Scan for the cell matching the given text and deliver its (x, y) coordinate at center. 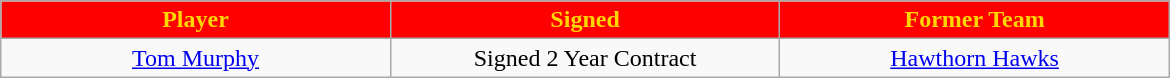
Signed (585, 20)
Former Team (975, 20)
Hawthorn Hawks (975, 58)
Tom Murphy (196, 58)
Signed 2 Year Contract (585, 58)
Player (196, 20)
